Detect which cell encompasses the target text, then output its [x, y] center coordinate. 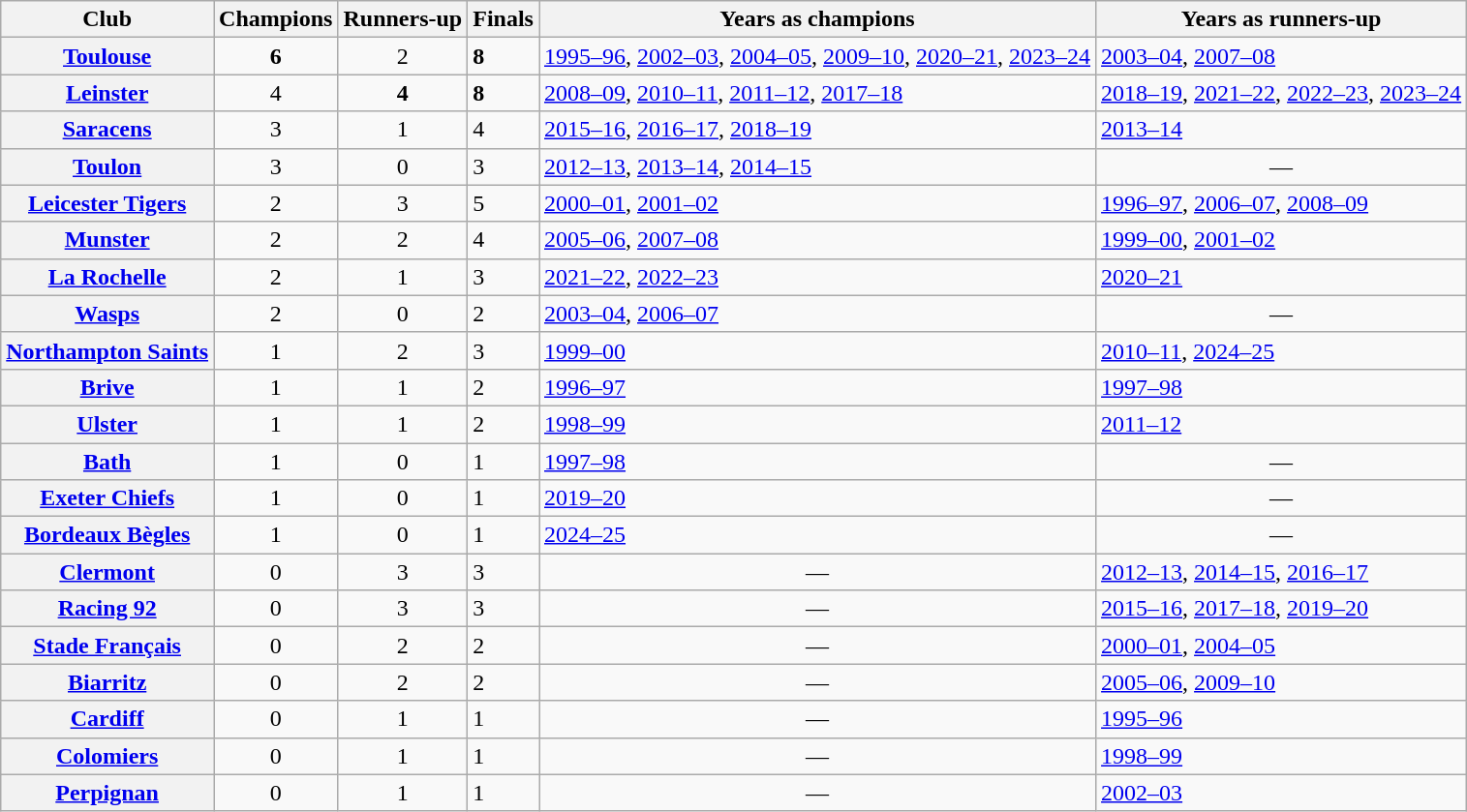
Club [107, 19]
Toulon [107, 166]
Racing 92 [107, 609]
2005–06, 2009–10 [1282, 682]
2000–01, 2001–02 [817, 203]
1996–97 [817, 387]
2003–04, 2007–08 [1282, 56]
1999–00 [817, 350]
Years as champions [817, 19]
Bordeaux Bègles [107, 535]
Biarritz [107, 682]
2012–13, 2013–14, 2014–15 [817, 166]
2018–19, 2021–22, 2022–23, 2023–24 [1282, 93]
Years as runners-up [1282, 19]
6 [276, 56]
2012–13, 2014–15, 2016–17 [1282, 572]
Perpignan [107, 793]
2002–03 [1282, 793]
Bath [107, 462]
2013–14 [1282, 130]
2019–20 [817, 498]
Wasps [107, 314]
5 [504, 203]
Exeter Chiefs [107, 498]
2015–16, 2016–17, 2018–19 [817, 130]
2005–06, 2007–08 [817, 240]
Clermont [107, 572]
2000–01, 2004–05 [1282, 646]
Ulster [107, 424]
Saracens [107, 130]
2021–22, 2022–23 [817, 277]
Cardiff [107, 719]
2003–04, 2006–07 [817, 314]
2015–16, 2017–18, 2019–20 [1282, 609]
2020–21 [1282, 277]
Finals [504, 19]
2011–12 [1282, 424]
Leicester Tigers [107, 203]
2024–25 [817, 535]
Stade Français [107, 646]
Brive [107, 387]
Northampton Saints [107, 350]
1995–96 [1282, 719]
Champions [276, 19]
1999–00, 2001–02 [1282, 240]
Toulouse [107, 56]
Colomiers [107, 756]
1996–97, 2006–07, 2008–09 [1282, 203]
Leinster [107, 93]
2008–09, 2010–11, 2011–12, 2017–18 [817, 93]
Runners-up [403, 19]
2010–11, 2024–25 [1282, 350]
1995–96, 2002–03, 2004–05, 2009–10, 2020–21, 2023–24 [817, 56]
La Rochelle [107, 277]
Munster [107, 240]
